Return the (X, Y) coordinate for the center point of the cell that contains the specified text.  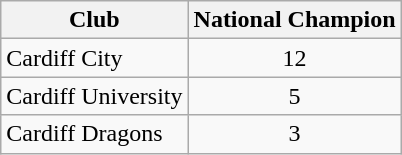
Cardiff Dragons (94, 134)
Cardiff City (94, 58)
5 (294, 96)
National Champion (294, 20)
3 (294, 134)
Club (94, 20)
Cardiff University (94, 96)
12 (294, 58)
